From the cell containing the given text, extract its center point as (x, y) coordinate. 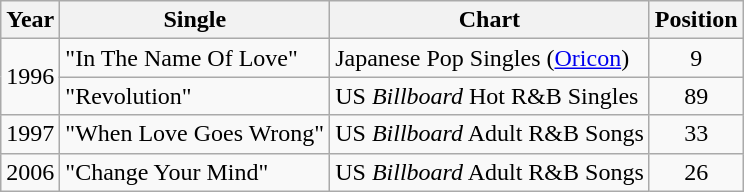
Japanese Pop Singles (Oricon) (490, 58)
"In The Name Of Love" (195, 58)
2006 (30, 172)
Year (30, 20)
Chart (490, 20)
9 (696, 58)
"When Love Goes Wrong" (195, 134)
33 (696, 134)
Position (696, 20)
Single (195, 20)
"Revolution" (195, 96)
"Change Your Mind" (195, 172)
1997 (30, 134)
US Billboard Hot R&B Singles (490, 96)
1996 (30, 77)
89 (696, 96)
26 (696, 172)
